From the cell containing the given text, extract its center point as [X, Y] coordinate. 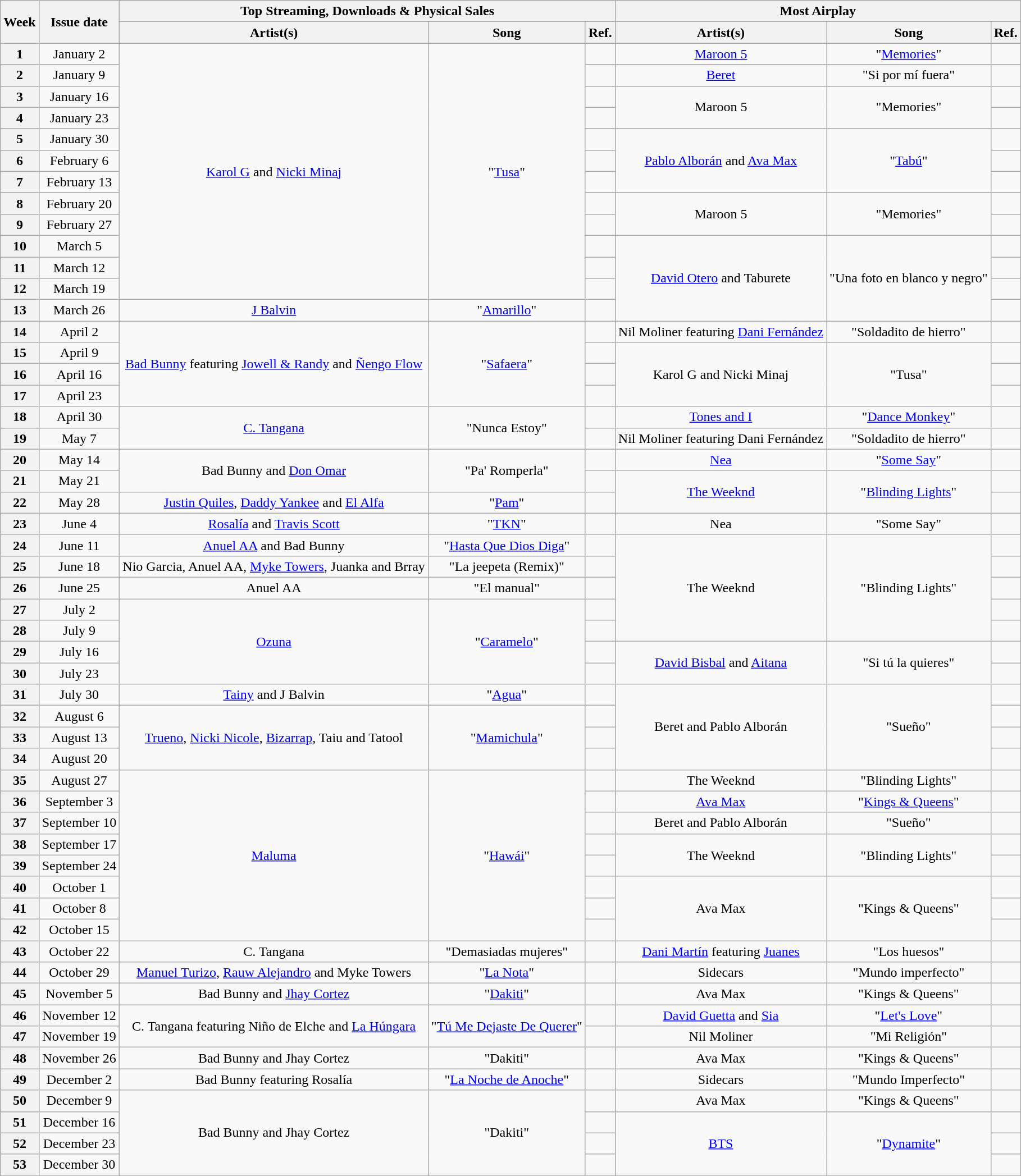
"Tú Me Dejaste De Querer" [507, 1026]
Issue date [79, 22]
21 [20, 481]
"Demasiadas mujeres" [507, 951]
February 20 [79, 203]
"Let's Love" [909, 1015]
September 3 [79, 802]
June 11 [79, 545]
37 [20, 823]
29 [20, 652]
David Guetta and Sia [721, 1015]
October 29 [79, 973]
31 [20, 695]
November 12 [79, 1015]
January 30 [79, 139]
Maluma [274, 855]
1 [20, 54]
Ozuna [274, 641]
39 [20, 866]
16 [20, 374]
44 [20, 973]
38 [20, 844]
February 13 [79, 182]
26 [20, 588]
October 8 [79, 908]
May 14 [79, 460]
5 [20, 139]
17 [20, 396]
Anuel AA [274, 588]
"Mundo Imperfecto" [909, 1079]
41 [20, 908]
Rosalía and Travis Scott [274, 524]
"Los huesos" [909, 951]
50 [20, 1101]
9 [20, 225]
August 27 [79, 780]
4 [20, 118]
Tones and I [721, 417]
35 [20, 780]
15 [20, 353]
July 9 [79, 631]
45 [20, 994]
April 16 [79, 374]
13 [20, 310]
J Balvin [274, 310]
"Tabú" [909, 161]
October 15 [79, 930]
27 [20, 609]
"Si por mí fuera" [909, 75]
43 [20, 951]
53 [20, 1165]
32 [20, 716]
40 [20, 887]
July 2 [79, 609]
22 [20, 502]
19 [20, 438]
January 16 [79, 97]
August 20 [79, 759]
Most Airplay [818, 11]
August 6 [79, 716]
"La jeepeta (Remix)" [507, 566]
"La Noche de Anoche" [507, 1079]
48 [20, 1058]
49 [20, 1079]
36 [20, 802]
David Otero and Taburete [721, 278]
December 30 [79, 1165]
January 23 [79, 118]
David Bisbal and Aitana [721, 663]
Bad Bunny featuring Rosalía [274, 1079]
December 2 [79, 1079]
February 27 [79, 225]
"Nunca Estoy" [507, 428]
December 16 [79, 1122]
Trueno, Nicki Nicole, Bizarrap, Taiu and Tatool [274, 738]
"La Nota" [507, 973]
"Mi Religión" [909, 1037]
"Dance Monkey" [909, 417]
Bad Bunny and Don Omar [274, 470]
Week [20, 22]
August 13 [79, 738]
Pablo Alborán and Ava Max [721, 161]
"El manual" [507, 588]
July 16 [79, 652]
23 [20, 524]
June 25 [79, 588]
March 5 [79, 246]
October 22 [79, 951]
46 [20, 1015]
18 [20, 417]
2 [20, 75]
"Agua" [507, 695]
20 [20, 460]
November 5 [79, 994]
Bad Bunny featuring Jowell & Randy and Ñengo Flow [274, 364]
May 28 [79, 502]
April 2 [79, 332]
October 1 [79, 887]
May 7 [79, 438]
30 [20, 674]
"Dynamite" [909, 1143]
March 19 [79, 289]
11 [20, 268]
51 [20, 1122]
November 19 [79, 1037]
"Mamichula" [507, 738]
Tainy and J Balvin [274, 695]
"Hawái" [507, 855]
November 26 [79, 1058]
September 10 [79, 823]
34 [20, 759]
September 24 [79, 866]
"Amarillo" [507, 310]
C. Tangana featuring Niño de Elche and La Húngara [274, 1026]
"Safaera" [507, 364]
"Pa' Romperla" [507, 470]
Beret [721, 75]
July 23 [79, 674]
April 30 [79, 417]
7 [20, 182]
14 [20, 332]
8 [20, 203]
April 9 [79, 353]
47 [20, 1037]
Nil Moliner [721, 1037]
January 9 [79, 75]
42 [20, 930]
Nio Garcia, Anuel AA, Myke Towers, Juanka and Brray [274, 566]
April 23 [79, 396]
June 18 [79, 566]
33 [20, 738]
"Mundo imperfecto" [909, 973]
July 30 [79, 695]
Top Streaming, Downloads & Physical Sales [367, 11]
3 [20, 97]
BTS [721, 1143]
10 [20, 246]
June 4 [79, 524]
March 26 [79, 310]
Anuel AA and Bad Bunny [274, 545]
"Hasta Que Dios Diga" [507, 545]
September 17 [79, 844]
"Si tú la quieres" [909, 663]
28 [20, 631]
6 [20, 161]
"TKN" [507, 524]
January 2 [79, 54]
May 21 [79, 481]
March 12 [79, 268]
"Una foto en blanco y negro" [909, 278]
12 [20, 289]
24 [20, 545]
February 6 [79, 161]
December 23 [79, 1143]
Dani Martín featuring Juanes [721, 951]
"Pam" [507, 502]
December 9 [79, 1101]
Justin Quiles, Daddy Yankee and El Alfa [274, 502]
Manuel Turizo, Rauw Alejandro and Myke Towers [274, 973]
25 [20, 566]
"Caramelo" [507, 641]
52 [20, 1143]
